Identify which cell holds the provided text, then report its [X, Y] central coordinate. 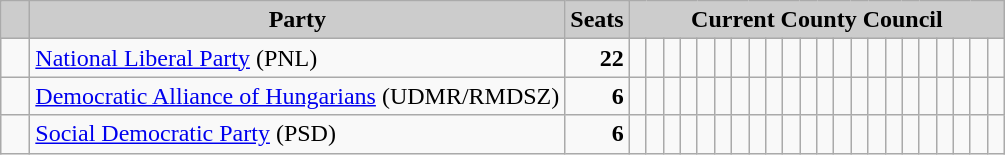
22 [597, 58]
Party [298, 20]
Seats [597, 20]
Social Democratic Party (PSD) [298, 134]
Democratic Alliance of Hungarians (UDMR/RMDSZ) [298, 96]
National Liberal Party (PNL) [298, 58]
Current County Council [816, 20]
